Detect which cell encompasses the target text, then output its (X, Y) center coordinate. 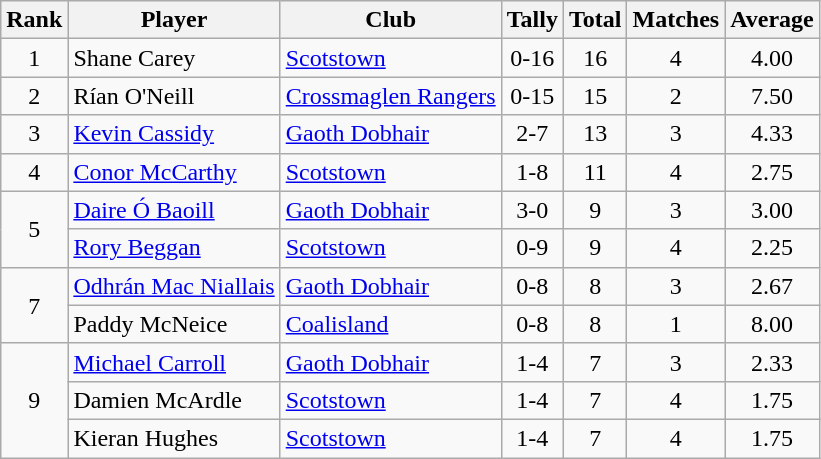
Conor McCarthy (174, 172)
2.75 (772, 172)
0-16 (532, 58)
Michael Carroll (174, 362)
4.33 (772, 134)
Shane Carey (174, 58)
8.00 (772, 324)
0-15 (532, 96)
Odhrán Mac Niallais (174, 286)
Crossmaglen Rangers (390, 96)
2.33 (772, 362)
1-8 (532, 172)
2.25 (772, 248)
Kieran Hughes (174, 438)
Rory Beggan (174, 248)
Coalisland (390, 324)
16 (595, 58)
11 (595, 172)
Average (772, 20)
Tally (532, 20)
Paddy McNeice (174, 324)
2-7 (532, 134)
4.00 (772, 58)
Daire Ó Baoill (174, 210)
3.00 (772, 210)
Rank (34, 20)
2.67 (772, 286)
13 (595, 134)
0-9 (532, 248)
Matches (676, 20)
3-0 (532, 210)
Kevin Cassidy (174, 134)
Rían O'Neill (174, 96)
Club (390, 20)
15 (595, 96)
5 (34, 229)
Player (174, 20)
7.50 (772, 96)
Damien McArdle (174, 400)
Total (595, 20)
